Capture the cell that displays the provided text and extract its [X, Y] central coordinate. 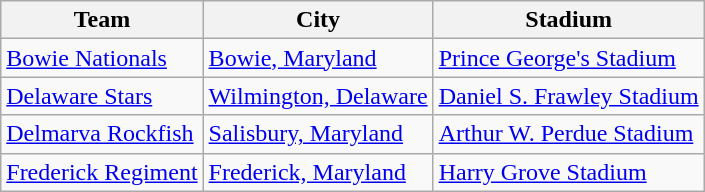
Salisbury, Maryland [318, 134]
Arthur W. Perdue Stadium [568, 134]
Daniel S. Frawley Stadium [568, 96]
Frederick, Maryland [318, 172]
Wilmington, Delaware [318, 96]
Stadium [568, 20]
Frederick Regiment [102, 172]
Delaware Stars [102, 96]
City [318, 20]
Delmarva Rockfish [102, 134]
Harry Grove Stadium [568, 172]
Team [102, 20]
Prince George's Stadium [568, 58]
Bowie Nationals [102, 58]
Bowie, Maryland [318, 58]
